From the cell containing the given text, extract its center point as [X, Y] coordinate. 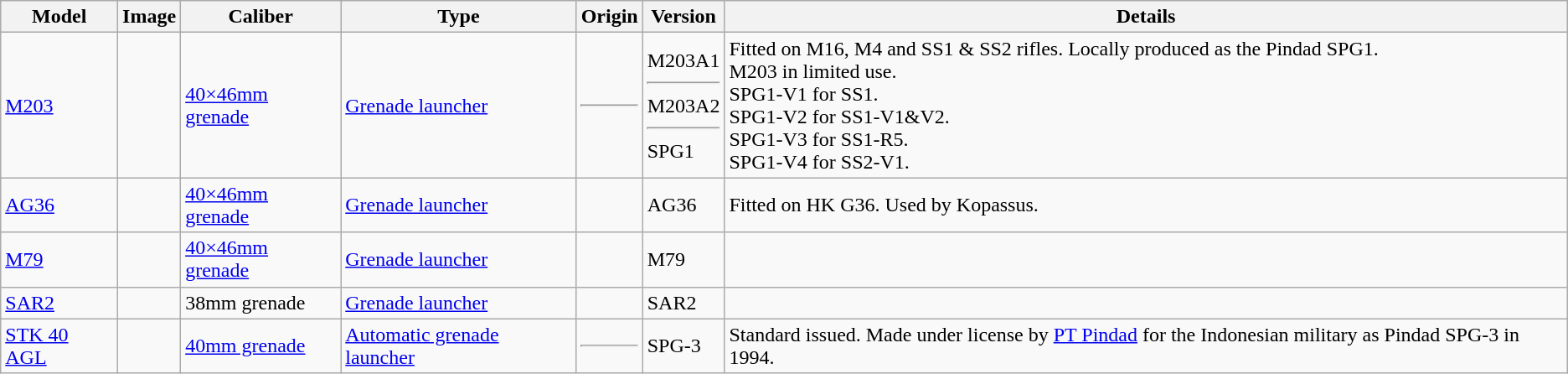
Caliber [261, 17]
M203 [59, 106]
Fitted on HK G36. Used by Kopassus. [1146, 205]
Type [459, 17]
40mm grenade [261, 345]
Origin [610, 17]
38mm grenade [261, 303]
Image [149, 17]
Automatic grenade launcher [459, 345]
STK 40 AGL [59, 345]
SPG-3 [683, 345]
Model [59, 17]
Version [683, 17]
Standard issued. Made under license by PT Pindad for the Indonesian military as Pindad SPG-3 in 1994. [1146, 345]
M203A1M203A2SPG1 [683, 106]
Details [1146, 17]
